Provide the (X, Y) coordinate of the cell's center where the given text is located.  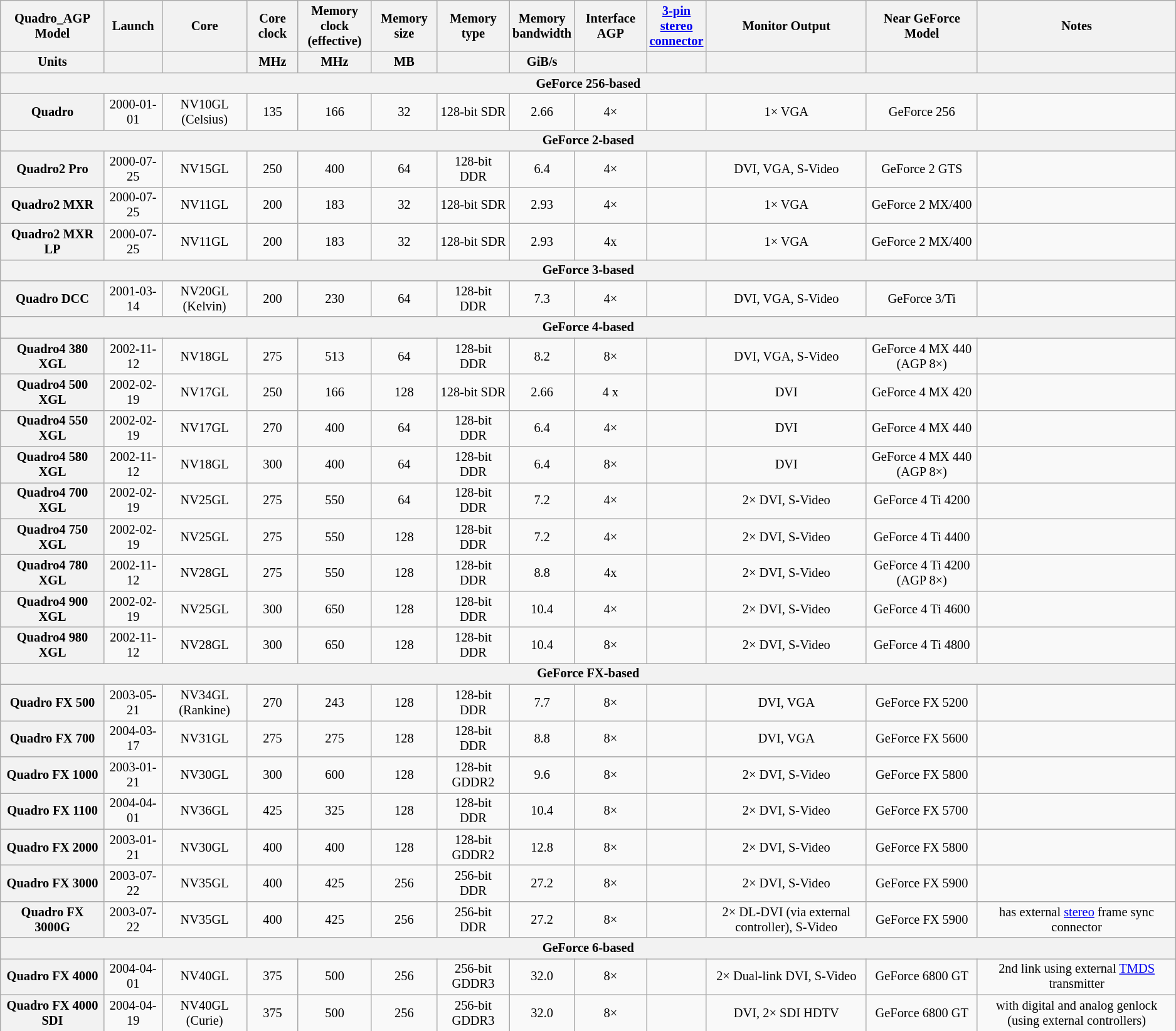
GeForce 256-based (588, 83)
GeForce 4 MX 440 (922, 428)
Quadro_AGPModel (53, 26)
GeForce 3-based (588, 270)
Quadro4 700 XGL (53, 500)
GeForce FX 5200 (922, 702)
Monitor Output (787, 26)
Launch (133, 26)
GeForce 3/Ti (922, 299)
Quadro2 MXR LP (53, 241)
Quadro4 500 XGL (53, 392)
Notes (1076, 26)
7.3 (542, 299)
Quadro2 Pro (53, 169)
2× Dual-link DVI, S-Video (787, 976)
GeForce 4 Ti 4800 (922, 645)
2× DL-DVI (via external controller), S-Video (787, 919)
GeForce FX 5700 (922, 811)
Quadro FX 4000 (53, 976)
513 (335, 356)
Quadro4 750 XGL (53, 537)
Quadro4 980 XGL (53, 645)
Quadro FX 1100 (53, 811)
Quadro4 580 XGL (53, 465)
GeForce 4 Ti 4600 (922, 609)
Quadro4 780 XGL (53, 573)
Memorybandwidth (542, 26)
12.8 (542, 847)
Quadro4 380 XGL (53, 356)
2004-04-19 (133, 1013)
Quadro FX 700 (53, 739)
has external stereo frame sync connector (1076, 919)
Core (204, 26)
GeForce 4 Ti 4200 (AGP 8×) (922, 573)
NV20GL (Kelvin) (204, 299)
GiB/s (542, 62)
9.6 (542, 775)
2004-03-17 (133, 739)
3-pinstereoconnector (677, 26)
Interface AGP (611, 26)
NV34GL (Rankine) (204, 702)
GeForce 4 Ti 4400 (922, 537)
Quadro4 900 XGL (53, 609)
GeForce 4 Ti 4200 (922, 500)
Quadro (53, 112)
Quadro FX 2000 (53, 847)
GeForce 4-based (588, 327)
325 (335, 811)
600 (335, 775)
135 (272, 112)
2003-05-21 (133, 702)
2nd link using external TMDS transmitter (1076, 976)
Quadro DCC (53, 299)
Core clock (272, 26)
NV36GL (204, 811)
MB (404, 62)
GeForce FX-based (588, 674)
2001-03-14 (133, 299)
NV40GL (204, 976)
with digital and analog genlock (using external controllers) (1076, 1013)
Memory type (474, 26)
GeForce 2 GTS (922, 169)
8.2 (542, 356)
GeForce FX 5600 (922, 739)
NV15GL (204, 169)
Quadro FX 500 (53, 702)
Units (53, 62)
Quadro FX 3000G (53, 919)
Quadro4 550 XGL (53, 428)
Quadro FX 4000 SDI (53, 1013)
GeForce 2-based (588, 140)
Quadro FX 1000 (53, 775)
Memory clock(effective) (335, 26)
Near GeForce Model (922, 26)
NV40GL (Curie) (204, 1013)
Quadro FX 3000 (53, 883)
GeForce 256 (922, 112)
NV31GL (204, 739)
Memory size (404, 26)
4 x (611, 392)
2000-01-01 (133, 112)
NV10GL (Celsius) (204, 112)
GeForce 4 MX 420 (922, 392)
DVI, 2× SDI HDTV (787, 1013)
GeForce 6-based (588, 948)
7.7 (542, 702)
230 (335, 299)
Quadro2 MXR (53, 205)
243 (335, 702)
